For the text-containing cell, return its midpoint in (x, y) coordinate format. 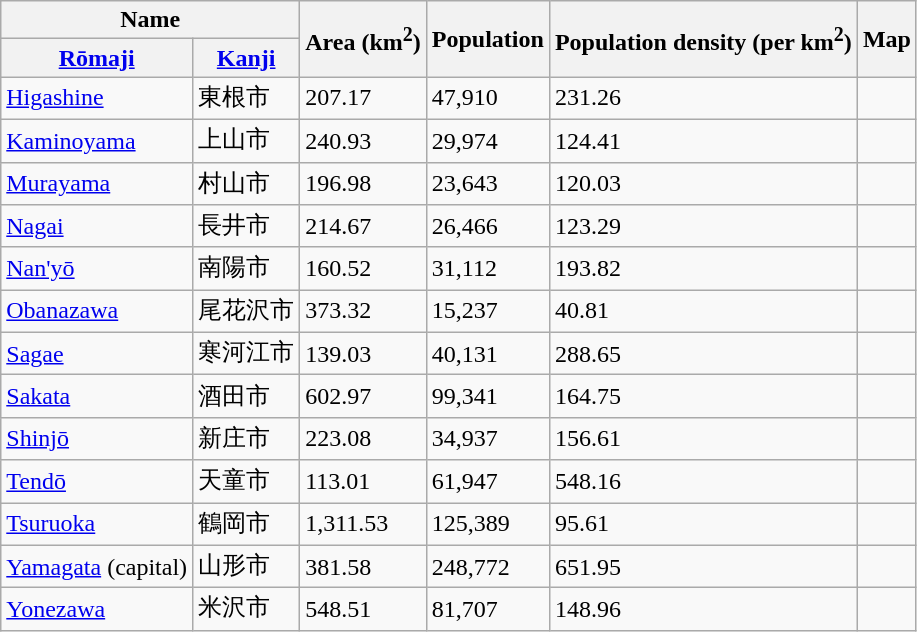
99,341 (488, 396)
381.58 (364, 566)
Population density (per km2) (703, 39)
Sakata (97, 396)
Kaminoyama (97, 140)
鶴岡市 (246, 524)
124.41 (703, 140)
上山市 (246, 140)
Higashine (97, 98)
288.65 (703, 354)
Sagae (97, 354)
231.26 (703, 98)
113.01 (364, 482)
Murayama (97, 184)
酒田市 (246, 396)
Yonezawa (97, 610)
東根市 (246, 98)
山形市 (246, 566)
548.51 (364, 610)
148.96 (703, 610)
120.03 (703, 184)
Population (488, 39)
123.29 (703, 226)
尾花沢市 (246, 312)
373.32 (364, 312)
Area (km2) (364, 39)
651.95 (703, 566)
156.61 (703, 438)
Tendō (97, 482)
31,112 (488, 268)
29,974 (488, 140)
寒河江市 (246, 354)
15,237 (488, 312)
207.17 (364, 98)
40,131 (488, 354)
Yamagata (capital) (97, 566)
160.52 (364, 268)
Nagai (97, 226)
95.61 (703, 524)
193.82 (703, 268)
40.81 (703, 312)
Obanazawa (97, 312)
139.03 (364, 354)
Shinjō (97, 438)
新庄市 (246, 438)
240.93 (364, 140)
23,643 (488, 184)
長井市 (246, 226)
米沢市 (246, 610)
天童市 (246, 482)
214.67 (364, 226)
Map (886, 39)
125,389 (488, 524)
Name (150, 20)
602.97 (364, 396)
Nan'yō (97, 268)
196.98 (364, 184)
34,937 (488, 438)
南陽市 (246, 268)
164.75 (703, 396)
81,707 (488, 610)
47,910 (488, 98)
248,772 (488, 566)
26,466 (488, 226)
223.08 (364, 438)
548.16 (703, 482)
Rōmaji (97, 58)
村山市 (246, 184)
1,311.53 (364, 524)
Tsuruoka (97, 524)
Kanji (246, 58)
61,947 (488, 482)
